Search for the cell housing the specified text and yield its (x, y) center coordinate. 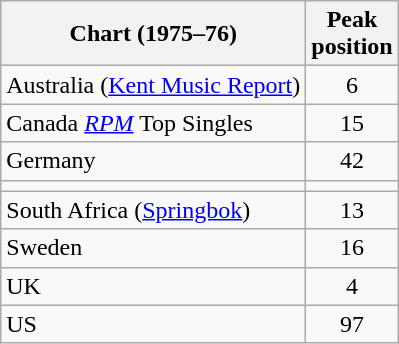
16 (352, 248)
15 (352, 123)
42 (352, 161)
Chart (1975–76) (154, 34)
6 (352, 85)
Sweden (154, 248)
97 (352, 324)
UK (154, 286)
Germany (154, 161)
4 (352, 286)
Canada RPM Top Singles (154, 123)
South Africa (Springbok) (154, 210)
Australia (Kent Music Report) (154, 85)
Peakposition (352, 34)
US (154, 324)
13 (352, 210)
